Find where the given text appears and provide that cell's center as [x, y] coordinate. 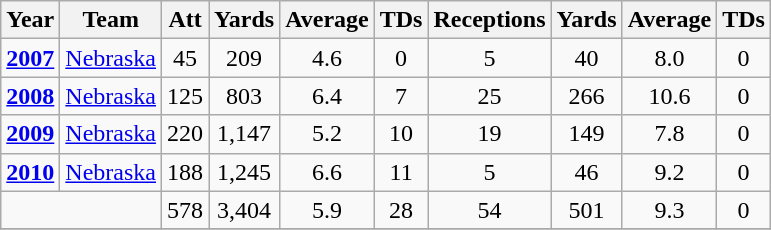
220 [186, 134]
8.0 [670, 58]
Team [111, 20]
4.6 [328, 58]
2010 [30, 172]
2008 [30, 96]
125 [186, 96]
45 [186, 58]
9.3 [670, 210]
209 [244, 58]
10.6 [670, 96]
46 [586, 172]
188 [186, 172]
Receptions [490, 20]
2007 [30, 58]
7 [401, 96]
25 [490, 96]
2009 [30, 134]
5.2 [328, 134]
578 [186, 210]
11 [401, 172]
7.8 [670, 134]
9.2 [670, 172]
6.6 [328, 172]
6.4 [328, 96]
501 [586, 210]
19 [490, 134]
28 [401, 210]
3,404 [244, 210]
149 [586, 134]
1,245 [244, 172]
1,147 [244, 134]
5.9 [328, 210]
Year [30, 20]
54 [490, 210]
Att [186, 20]
40 [586, 58]
803 [244, 96]
266 [586, 96]
10 [401, 134]
